Extract the [x, y] coordinate from the center of the cell holding the provided text.  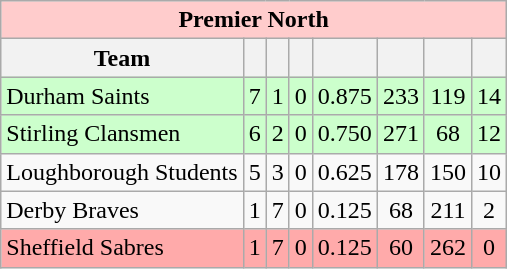
233 [400, 96]
0.875 [344, 96]
271 [400, 134]
6 [254, 134]
3 [278, 172]
178 [400, 172]
Team [122, 58]
10 [490, 172]
Sheffield Sabres [122, 248]
Loughborough Students [122, 172]
0.750 [344, 134]
262 [448, 248]
211 [448, 210]
Premier North [254, 20]
14 [490, 96]
0.625 [344, 172]
5 [254, 172]
150 [448, 172]
12 [490, 134]
119 [448, 96]
Durham Saints [122, 96]
Derby Braves [122, 210]
60 [400, 248]
Stirling Clansmen [122, 134]
